Scan for the cell matching the given text and deliver its (x, y) coordinate at center. 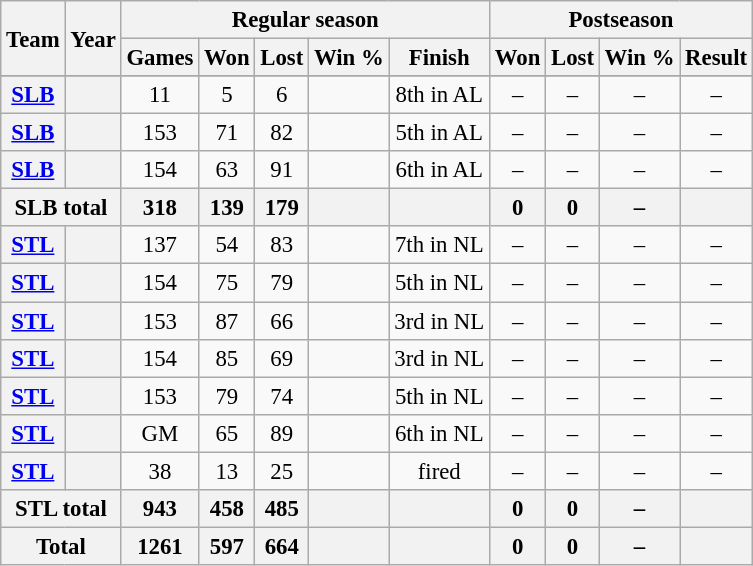
87 (227, 321)
Team (33, 38)
7th in NL (439, 245)
82 (282, 133)
5 (227, 95)
Result (716, 58)
139 (227, 208)
485 (282, 509)
89 (282, 433)
Year (93, 38)
Finish (439, 58)
75 (227, 283)
458 (227, 509)
6th in AL (439, 170)
66 (282, 321)
664 (282, 546)
943 (160, 509)
597 (227, 546)
91 (282, 170)
13 (227, 471)
Games (160, 58)
54 (227, 245)
STL total (61, 509)
GM (160, 433)
85 (227, 358)
Regular season (305, 20)
74 (282, 396)
Postseason (620, 20)
38 (160, 471)
63 (227, 170)
6th in NL (439, 433)
65 (227, 433)
6 (282, 95)
1261 (160, 546)
71 (227, 133)
69 (282, 358)
Total (61, 546)
179 (282, 208)
5th in AL (439, 133)
83 (282, 245)
8th in AL (439, 95)
318 (160, 208)
11 (160, 95)
fired (439, 471)
137 (160, 245)
SLB total (61, 208)
25 (282, 471)
